Pinpoint the cell where the given text exists, returning its (X, Y) midpoint coordinate. 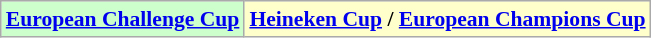
Heineken Cup / European Champions Cup (447, 19)
European Challenge Cup (123, 19)
